Find where the given text appears and provide that cell's center as [X, Y] coordinate. 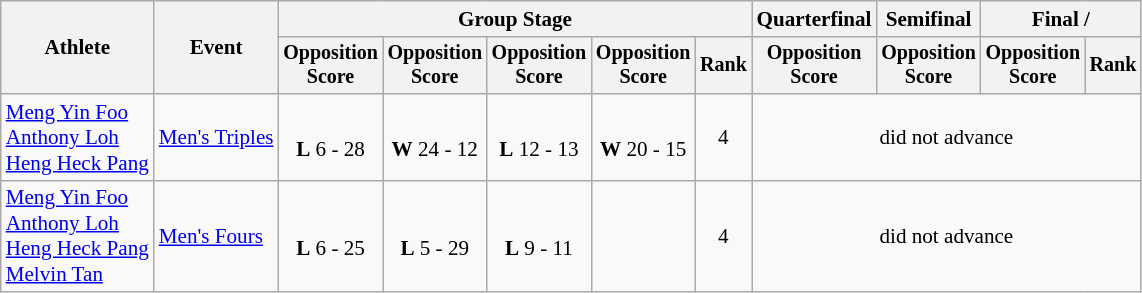
Men's Triples [216, 137]
Group Stage [514, 18]
L 6 - 25 [330, 236]
L 12 - 13 [539, 137]
Semifinal [928, 18]
W 20 - 15 [643, 137]
W 24 - 12 [435, 137]
Event [216, 48]
L 6 - 28 [330, 137]
Quarterfinal [814, 18]
Athlete [78, 48]
Meng Yin FooAnthony LohHeng Heck Pang [78, 137]
L 9 - 11 [539, 236]
Meng Yin FooAnthony LohHeng Heck PangMelvin Tan [78, 236]
Final / [1061, 18]
Men's Fours [216, 236]
L 5 - 29 [435, 236]
